Locate the cell with the specified text and output its [x, y] center coordinate. 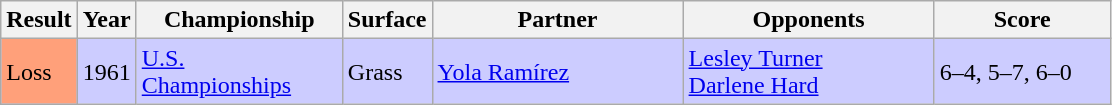
Score [1022, 20]
Opponents [808, 20]
U.S. Championships [239, 72]
Grass [387, 72]
Result [39, 20]
Loss [39, 72]
1961 [106, 72]
Yola Ramírez [558, 72]
6–4, 5–7, 6–0 [1022, 72]
Surface [387, 20]
Championship [239, 20]
Year [106, 20]
Partner [558, 20]
Lesley Turner Darlene Hard [808, 72]
